Detect which cell encompasses the target text, then output its [X, Y] center coordinate. 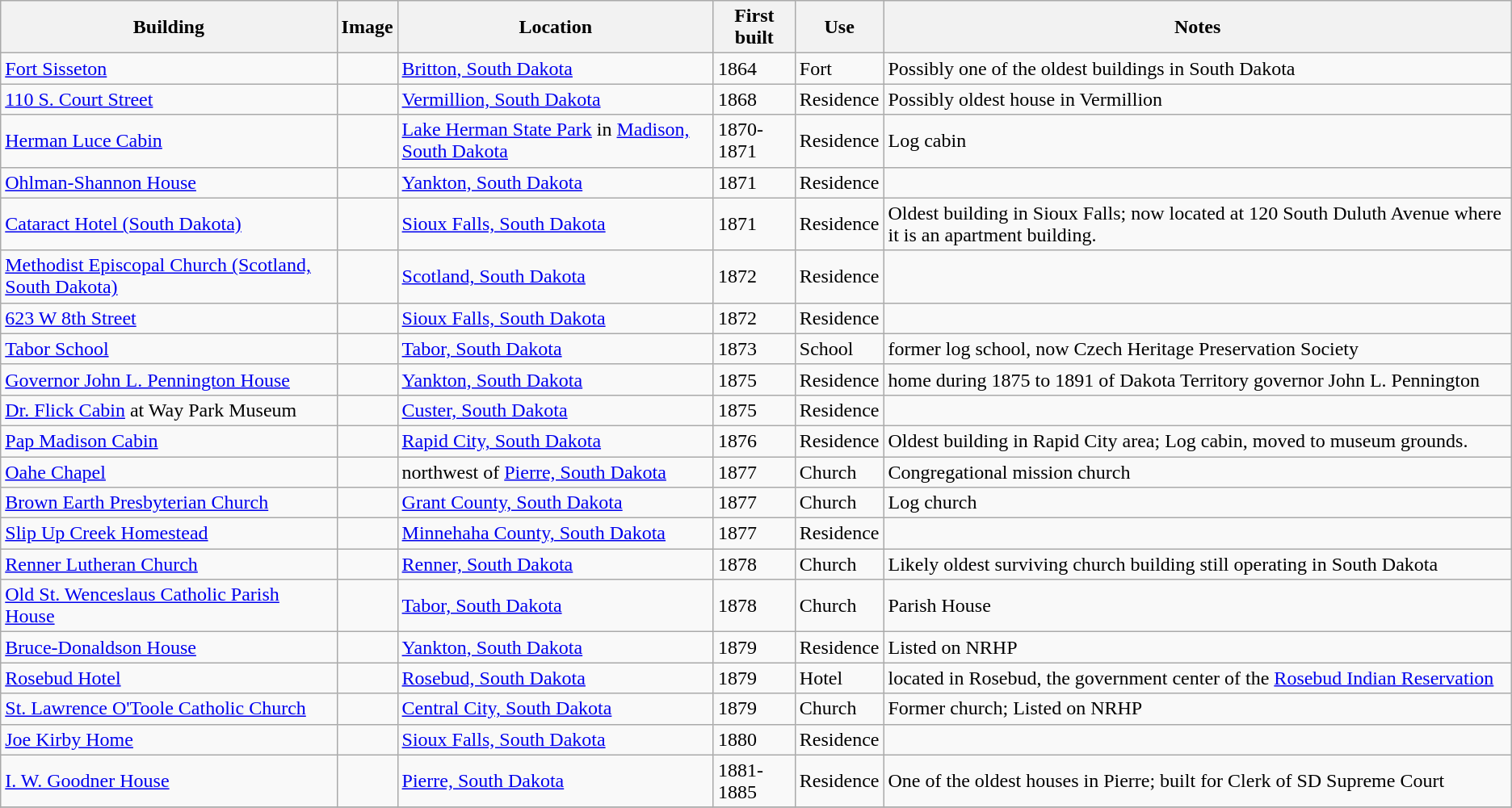
Dr. Flick Cabin at Way Park Museum [169, 410]
Fort [839, 69]
Building [169, 27]
Notes [1197, 27]
Old St. Wenceslaus Catholic Parish House [169, 605]
First built [754, 27]
110 S. Court Street [169, 99]
Cataract Hotel (South Dakota) [169, 224]
1864 [754, 69]
Joe Kirby Home [169, 739]
Renner, South Dakota [556, 564]
Oldest building in Rapid City area; Log cabin, moved to museum grounds. [1197, 441]
I. W. Goodner House [169, 781]
Rosebud Hotel [169, 678]
Use [839, 27]
St. Lawrence O'Toole Catholic Church [169, 709]
Image [367, 27]
1873 [754, 349]
Rapid City, South Dakota [556, 441]
Parish House [1197, 605]
Oldest building in Sioux Falls; now located at 120 South Duluth Avenue where it is an apartment building. [1197, 224]
Slip Up Creek Homestead [169, 534]
1876 [754, 441]
Log church [1197, 503]
Custer, South Dakota [556, 410]
Hotel [839, 678]
1880 [754, 739]
Bruce-Donaldson House [169, 647]
Central City, South Dakota [556, 709]
1881-1885 [754, 781]
Tabor School [169, 349]
former log school, now Czech Heritage Preservation Society [1197, 349]
School [839, 349]
Lake Herman State Park in Madison, South Dakota [556, 140]
1870-1871 [754, 140]
Pierre, South Dakota [556, 781]
Minnehaha County, South Dakota [556, 534]
Britton, South Dakota [556, 69]
623 W 8th Street [169, 318]
1868 [754, 99]
Brown Earth Presbyterian Church [169, 503]
Possibly one of the oldest buildings in South Dakota [1197, 69]
Congregational mission church [1197, 472]
Governor John L. Pennington House [169, 379]
Ohlman-Shannon House [169, 182]
northwest of Pierre, South Dakota [556, 472]
Log cabin [1197, 140]
One of the oldest houses in Pierre; built for Clerk of SD Supreme Court [1197, 781]
Renner Lutheran Church [169, 564]
Fort Sisseton [169, 69]
Pap Madison Cabin [169, 441]
Former church; Listed on NRHP [1197, 709]
Herman Luce Cabin [169, 140]
Methodist Episcopal Church (Scotland, South Dakota) [169, 276]
Rosebud, South Dakota [556, 678]
Grant County, South Dakota [556, 503]
located in Rosebud, the government center of the Rosebud Indian Reservation [1197, 678]
Listed on NRHP [1197, 647]
Location [556, 27]
Possibly oldest house in Vermillion [1197, 99]
home during 1875 to 1891 of Dakota Territory governor John L. Pennington [1197, 379]
Vermillion, South Dakota [556, 99]
Scotland, South Dakota [556, 276]
Likely oldest surviving church building still operating in South Dakota [1197, 564]
Oahe Chapel [169, 472]
